Return the [X, Y] coordinate for the center point of the cell that contains the specified text.  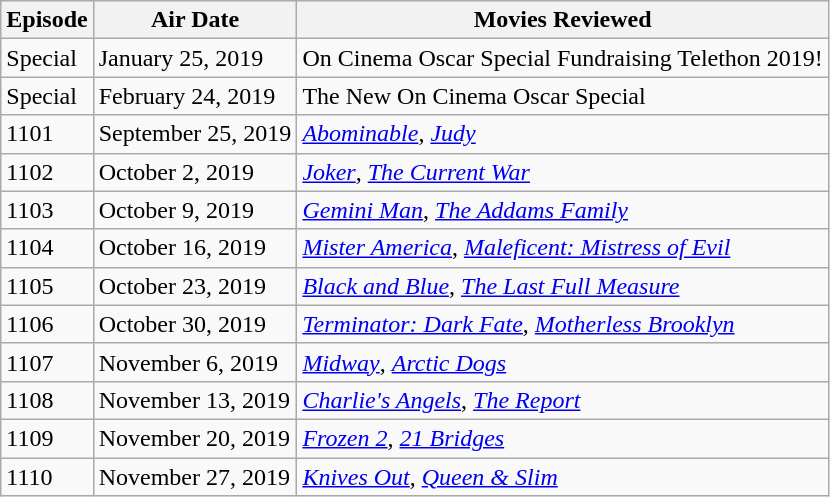
1110 [47, 477]
Movies Reviewed [563, 20]
1106 [47, 324]
Black and Blue, The Last Full Measure [563, 286]
Charlie's Angels, The Report [563, 400]
Frozen 2, 21 Bridges [563, 438]
1107 [47, 362]
1101 [47, 134]
November 13, 2019 [195, 400]
Air Date [195, 20]
Midway, Arctic Dogs [563, 362]
February 24, 2019 [195, 96]
October 23, 2019 [195, 286]
November 27, 2019 [195, 477]
October 16, 2019 [195, 248]
Abominable, Judy [563, 134]
Knives Out, Queen & Slim [563, 477]
Terminator: Dark Fate, Motherless Brooklyn [563, 324]
October 30, 2019 [195, 324]
The New On Cinema Oscar Special [563, 96]
1104 [47, 248]
1108 [47, 400]
November 6, 2019 [195, 362]
1102 [47, 172]
Mister America, Maleficent: Mistress of Evil [563, 248]
1105 [47, 286]
On Cinema Oscar Special Fundraising Telethon 2019! [563, 58]
1103 [47, 210]
October 9, 2019 [195, 210]
November 20, 2019 [195, 438]
September 25, 2019 [195, 134]
Gemini Man, The Addams Family [563, 210]
Episode [47, 20]
October 2, 2019 [195, 172]
1109 [47, 438]
Joker, The Current War [563, 172]
January 25, 2019 [195, 58]
